Scan for the cell matching the given text and deliver its (X, Y) coordinate at center. 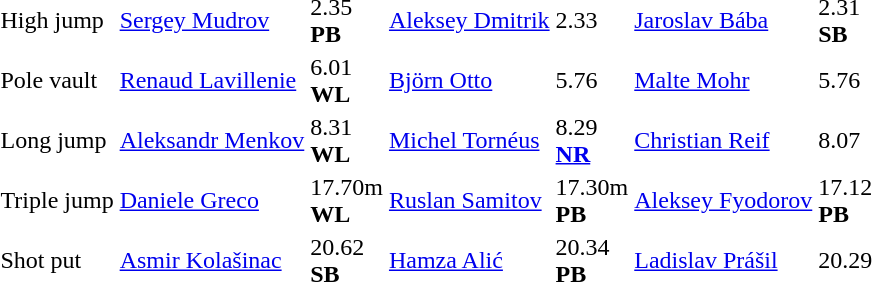
Ruslan Samitov (469, 200)
Christian Reif (724, 140)
Renaud Lavillenie (212, 80)
17.70mWL (347, 200)
Aleksandr Menkov (212, 140)
Aleksey Fyodorov (724, 200)
5.76 (592, 80)
8.29NR (592, 140)
Malte Mohr (724, 80)
17.30mPB (592, 200)
6.01WL (347, 80)
Björn Otto (469, 80)
Michel Tornéus (469, 140)
Daniele Greco (212, 200)
8.31WL (347, 140)
